For the text-containing cell, return its midpoint in [X, Y] coordinate format. 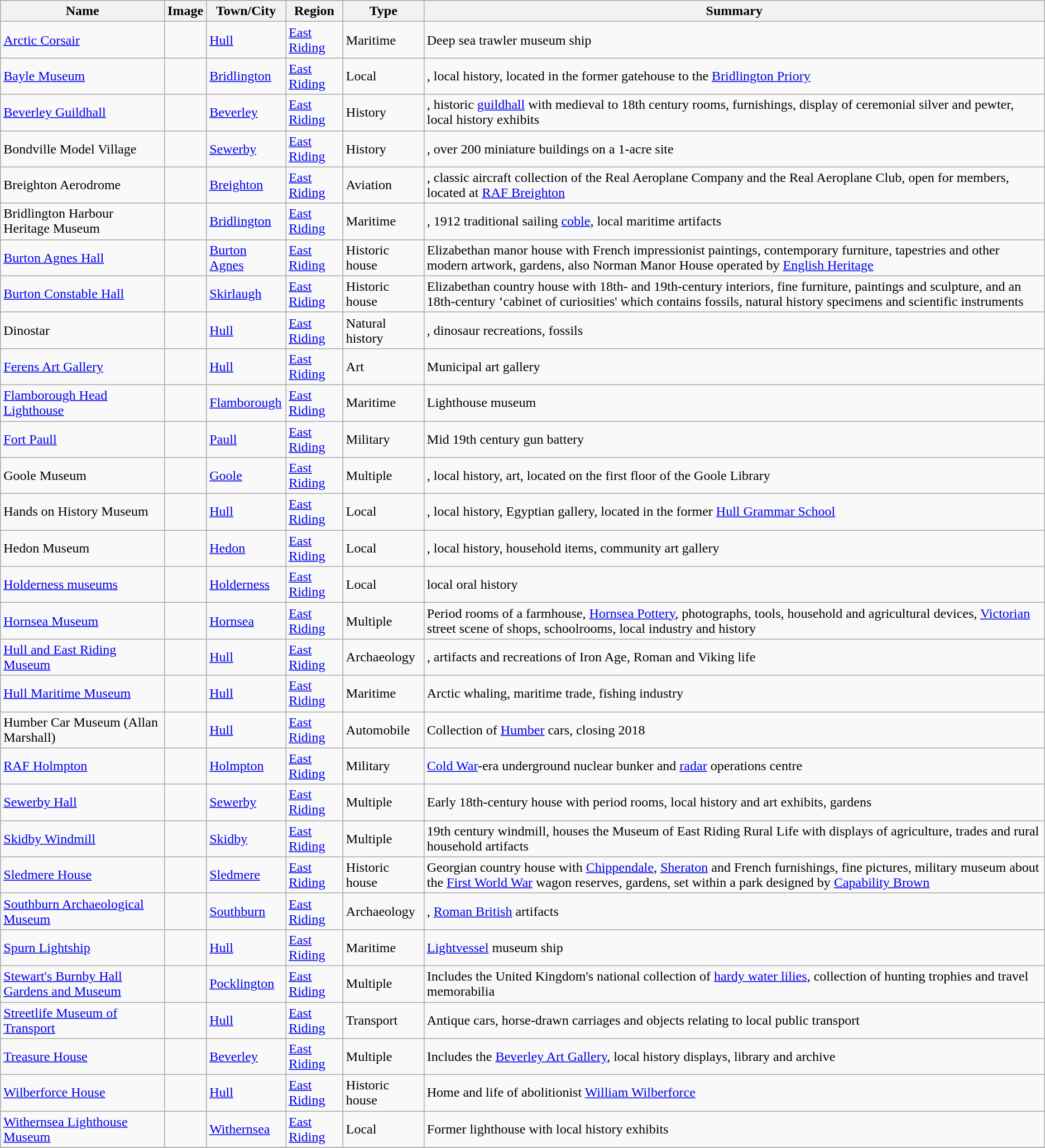
Ferens Art Gallery [83, 366]
Cold War-era underground nuclear bunker and radar operations centre [734, 766]
Automobile [383, 730]
Region [315, 11]
Skirlaugh [246, 294]
Natural history [383, 330]
Hull Maritime Museum [83, 693]
19th century windmill, houses the Museum of East Riding Rural Life with displays of agriculture, trades and rural household artifacts [734, 838]
Goole Museum [83, 475]
, dinosaur recreations, fossils [734, 330]
Dinostar [83, 330]
Early 18th-century house with period rooms, local history and art exhibits, gardens [734, 803]
Mid 19th century gun battery [734, 439]
Withernsea [246, 1130]
Art [383, 366]
Hull and East Riding Museum [83, 657]
Fort Paull [83, 439]
, local history, art, located on the first floor of the Goole Library [734, 475]
Southburn [246, 911]
Hedon [246, 548]
Sledmere [246, 875]
, artifacts and recreations of Iron Age, Roman and Viking life [734, 657]
Collection of Humber cars, closing 2018 [734, 730]
Bridlington Harbour Heritage Museum [83, 221]
Bayle Museum [83, 76]
, classic aircraft collection of the Real Aeroplane Company and the Real Aeroplane Club, open for members, located at RAF Breighton [734, 185]
Includes the Beverley Art Gallery, local history displays, library and archive [734, 1057]
Humber Car Museum (Allan Marshall) [83, 730]
Holmpton [246, 766]
Withernsea Lighthouse Museum [83, 1130]
Antique cars, horse-drawn carriages and objects relating to local public transport [734, 1020]
Hedon Museum [83, 548]
Breighton [246, 185]
Hornsea Museum [83, 621]
Aviation [383, 185]
Treasure House [83, 1057]
Arctic Corsair [83, 40]
Beverley Guildhall [83, 113]
Holderness [246, 585]
Paull [246, 439]
local oral history [734, 585]
Holderness museums [83, 585]
Arctic whaling, maritime trade, fishing industry [734, 693]
, over 200 miniature buildings on a 1-acre site [734, 148]
Pocklington [246, 983]
, Roman British artifacts [734, 911]
Stewart's Burnby Hall Gardens and Museum [83, 983]
Transport [383, 1020]
Name [83, 11]
Former lighthouse with local history exhibits [734, 1130]
Streetlife Museum of Transport [83, 1020]
Skidby Windmill [83, 838]
Goole [246, 475]
Burton Constable Hall [83, 294]
Burton Agnes [246, 258]
, local history, Egyptian gallery, located in the former Hull Grammar School [734, 512]
Image [185, 11]
Summary [734, 11]
Lighthouse museum [734, 403]
, local history, located in the former gatehouse to the Bridlington Priory [734, 76]
Hornsea [246, 621]
Flamborough Head Lighthouse [83, 403]
Deep sea trawler museum ship [734, 40]
Sledmere House [83, 875]
Home and life of abolitionist William Wilberforce [734, 1093]
, 1912 traditional sailing coble, local maritime artifacts [734, 221]
, historic guildhall with medieval to 18th century rooms, furnishings, display of ceremonial silver and pewter, local history exhibits [734, 113]
Hands on History Museum [83, 512]
Includes the United Kingdom's national collection of hardy water lilies, collection of hunting trophies and travel memorabilia [734, 983]
Town/City [246, 11]
Burton Agnes Hall [83, 258]
Bondville Model Village [83, 148]
Wilberforce House [83, 1093]
Skidby [246, 838]
, local history, household items, community art gallery [734, 548]
Municipal art gallery [734, 366]
Spurn Lightship [83, 948]
Breighton Aerodrome [83, 185]
Sewerby Hall [83, 803]
Lightvessel museum ship [734, 948]
Southburn Archaeological Museum [83, 911]
RAF Holmpton [83, 766]
Flamborough [246, 403]
Type [383, 11]
